Pinpoint the cell where the given text exists, returning its [X, Y] midpoint coordinate. 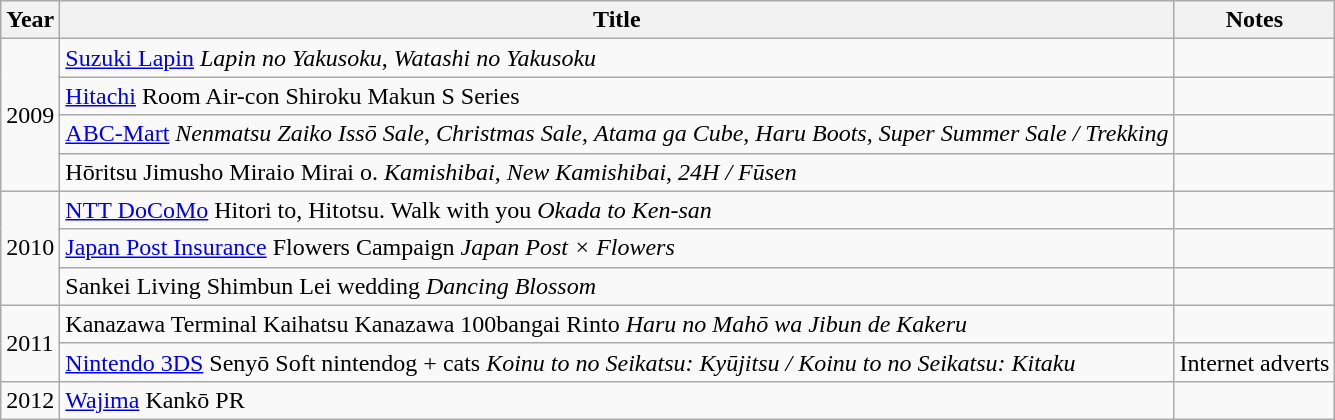
Title [617, 20]
Nintendo 3DS Senyō Soft nintendog + cats Koinu to no Seikatsu: Kyūjitsu / Koinu to no Seikatsu: Kitaku [617, 362]
2009 [30, 115]
Sankei Living Shimbun Lei wedding Dancing Blossom [617, 286]
Notes [1254, 20]
2011 [30, 343]
Suzuki Lapin Lapin no Yakusoku, Watashi no Yakusoku [617, 58]
2012 [30, 400]
NTT DoCoMo Hitori to, Hitotsu. Walk with you Okada to Ken-san [617, 210]
Japan Post Insurance Flowers Campaign Japan Post × Flowers [617, 248]
Internet adverts [1254, 362]
Hitachi Room Air-con Shiroku Makun S Series [617, 96]
Kanazawa Terminal Kaihatsu Kanazawa 100bangai Rinto Haru no Mahō wa Jibun de Kakeru [617, 324]
Year [30, 20]
2010 [30, 248]
ABC-Mart Nenmatsu Zaiko Issō Sale, Christmas Sale, Atama ga Cube, Haru Boots, Super Summer Sale / Trekking [617, 134]
Hōritsu Jimusho Miraio Mirai o. Kamishibai, New Kamishibai, 24H / Fūsen [617, 172]
Wajima Kankō PR [617, 400]
